Pinpoint the cell where the given text exists, returning its [x, y] midpoint coordinate. 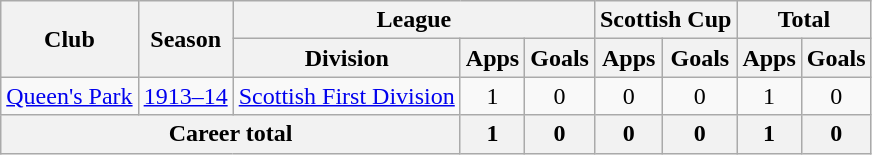
Scottish First Division [346, 96]
1913–14 [186, 96]
Club [70, 39]
Season [186, 39]
League [414, 20]
Total [804, 20]
Queen's Park [70, 96]
Scottish Cup [665, 20]
Division [346, 58]
Career total [231, 134]
